Identify which cell holds the provided text, then report its [x, y] central coordinate. 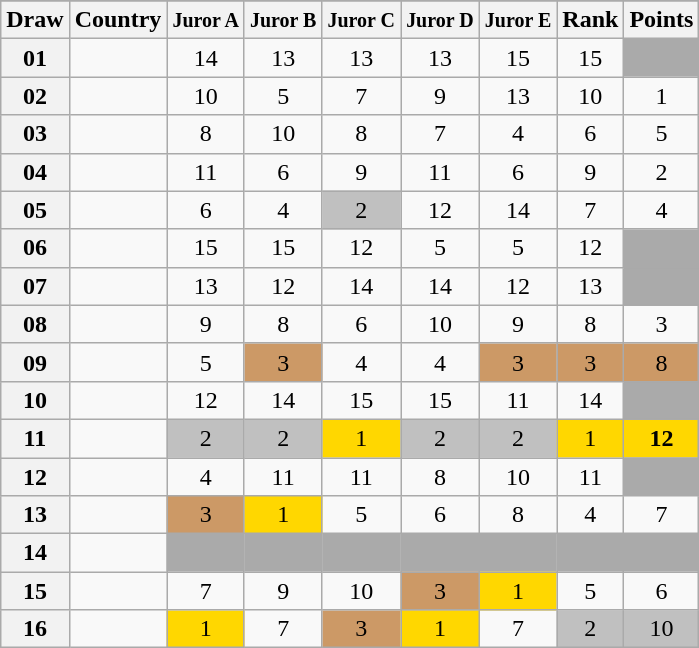
Juror A [206, 20]
08 [35, 324]
06 [35, 248]
03 [35, 134]
04 [35, 172]
07 [35, 286]
01 [35, 58]
Juror D [440, 20]
16 [35, 629]
Juror B [283, 20]
Rank [590, 20]
Country [118, 20]
02 [35, 96]
05 [35, 210]
09 [35, 362]
Juror C [362, 20]
Points [662, 20]
Draw [35, 20]
Juror E [518, 20]
